Output the [x, y] coordinate of the center of the cell containing the given text.  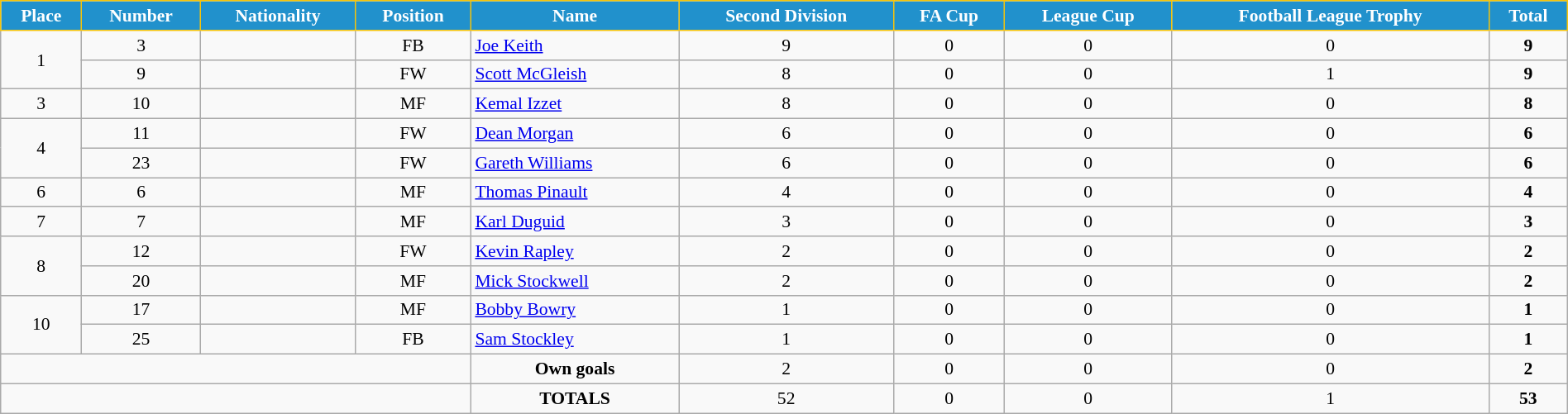
Kemal Izzet [575, 104]
Name [575, 16]
Own goals [575, 369]
Gareth Williams [575, 163]
League Cup [1088, 16]
Second Division [786, 16]
FA Cup [949, 16]
Place [41, 16]
53 [1528, 398]
Total [1528, 16]
23 [141, 163]
Nationality [278, 16]
Number [141, 16]
25 [141, 340]
Bobby Bowry [575, 310]
Sam Stockley [575, 340]
Dean Morgan [575, 134]
17 [141, 310]
Scott McGleish [575, 74]
52 [786, 398]
Position [414, 16]
Kevin Rapley [575, 251]
Joe Keith [575, 45]
20 [141, 281]
Karl Duguid [575, 222]
Football League Trophy [1331, 16]
Mick Stockwell [575, 281]
TOTALS [575, 398]
11 [141, 134]
Thomas Pinault [575, 193]
12 [141, 251]
